Capture the cell that displays the provided text and extract its (X, Y) central coordinate. 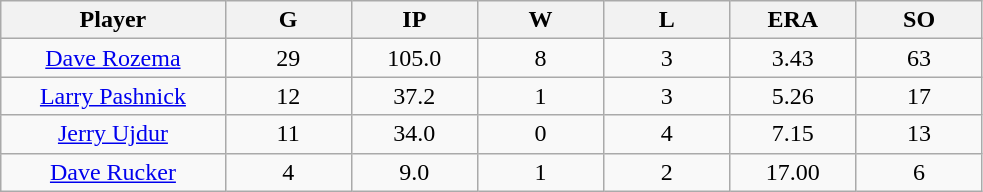
3.43 (793, 58)
2 (667, 172)
6 (919, 172)
Jerry Ujdur (113, 134)
Dave Rucker (113, 172)
5.26 (793, 96)
17 (919, 96)
Dave Rozema (113, 58)
29 (288, 58)
G (288, 20)
ERA (793, 20)
34.0 (414, 134)
37.2 (414, 96)
7.15 (793, 134)
0 (540, 134)
12 (288, 96)
9.0 (414, 172)
63 (919, 58)
IP (414, 20)
8 (540, 58)
13 (919, 134)
SO (919, 20)
105.0 (414, 58)
Player (113, 20)
17.00 (793, 172)
11 (288, 134)
L (667, 20)
Larry Pashnick (113, 96)
W (540, 20)
